Provide the (x, y) coordinate of the cell's center where the given text is located.  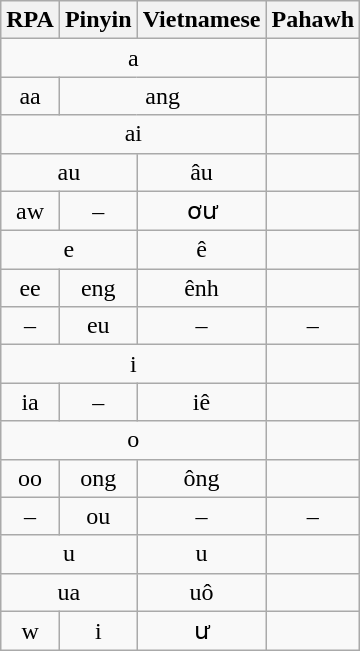
ơư (202, 211)
Pinyin (98, 20)
ông (202, 478)
au (69, 172)
ou (98, 516)
ai (134, 134)
a (134, 58)
Pahawh (313, 20)
ia (30, 402)
ê (202, 250)
ee (30, 288)
o (134, 440)
oo (30, 478)
RPA (30, 20)
Vietnamese (202, 20)
aw (30, 211)
âu (202, 172)
uô (202, 592)
ư (202, 631)
ênh (202, 288)
e (69, 250)
ua (69, 592)
aa (30, 96)
eu (98, 326)
w (30, 631)
eng (98, 288)
ong (98, 478)
ang (162, 96)
iê (202, 402)
